For the text-containing cell, return its midpoint in (x, y) coordinate format. 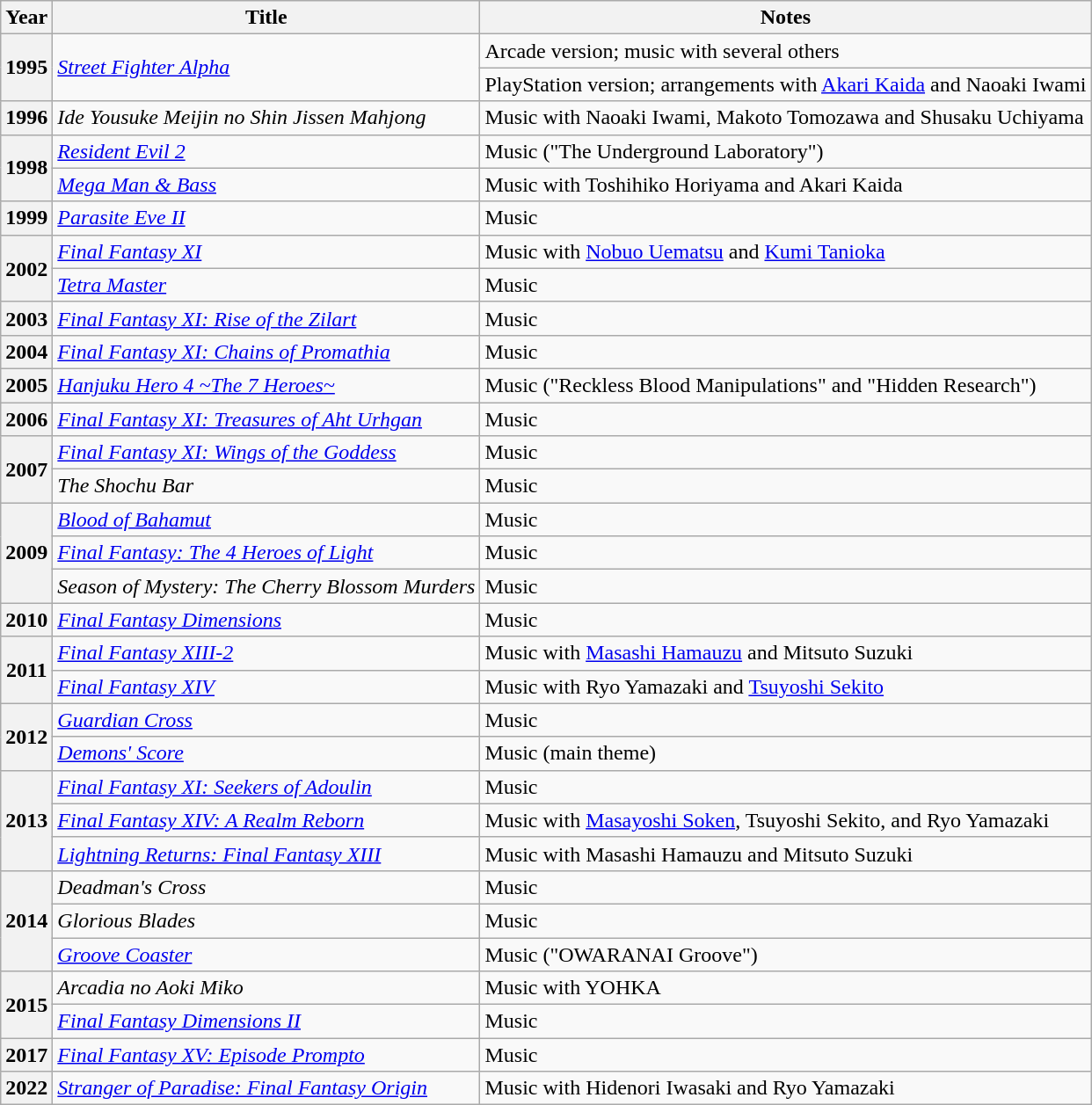
1996 (26, 118)
Parasite Eve II (266, 218)
Music with YOHKA (786, 988)
Title (266, 18)
2013 (26, 820)
Final Fantasy XI (266, 251)
Music ("OWARANAI Groove") (786, 954)
Music ("Reckless Blood Manipulations" and "Hidden Research") (786, 385)
Notes (786, 18)
Music with Toshihiko Horiyama and Akari Kaida (786, 185)
Music with Nobuo Uematsu and Kumi Tanioka (786, 251)
Season of Mystery: The Cherry Blossom Murders (266, 586)
The Shochu Bar (266, 486)
Final Fantasy XI: Seekers of Adoulin (266, 787)
2022 (26, 1088)
1995 (26, 68)
Street Fighter Alpha (266, 68)
Final Fantasy XIII-2 (266, 653)
1998 (26, 168)
Music with Masayoshi Soken, Tsuyoshi Sekito, and Ryo Yamazaki (786, 820)
2011 (26, 670)
Glorious Blades (266, 920)
2015 (26, 1005)
Ide Yousuke Meijin no Shin Jissen Mahjong (266, 118)
2014 (26, 920)
Arcadia no Aoki Miko (266, 988)
2010 (26, 620)
Final Fantasy XI: Chains of Promathia (266, 352)
2005 (26, 385)
Final Fantasy XI: Treasures of Aht Urhgan (266, 419)
Resident Evil 2 (266, 151)
Blood of Bahamut (266, 520)
2009 (26, 553)
Final Fantasy XIV: A Realm Reborn (266, 820)
Music (main theme) (786, 753)
Final Fantasy XI: Rise of the Zilart (266, 318)
Final Fantasy XIV (266, 687)
PlayStation version; arrangements with Akari Kaida and Naoaki Iwami (786, 84)
Music ("The Underground Laboratory") (786, 151)
2007 (26, 469)
Final Fantasy Dimensions II (266, 1021)
Mega Man & Bass (266, 185)
2017 (26, 1055)
Groove Coaster (266, 954)
Final Fantasy: The 4 Heroes of Light (266, 553)
Tetra Master (266, 285)
2006 (26, 419)
Deadman's Cross (266, 887)
Music with Naoaki Iwami, Makoto Tomozawa and Shusaku Uchiyama (786, 118)
Demons' Score (266, 753)
Final Fantasy XI: Wings of the Goddess (266, 453)
Music with Ryo Yamazaki and Tsuyoshi Sekito (786, 687)
Arcade version; music with several others (786, 51)
1999 (26, 218)
Guardian Cross (266, 720)
2004 (26, 352)
Stranger of Paradise: Final Fantasy Origin (266, 1088)
2003 (26, 318)
Hanjuku Hero 4 ~The 7 Heroes~ (266, 385)
Music with Hidenori Iwasaki and Ryo Yamazaki (786, 1088)
Final Fantasy XV: Episode Prompto (266, 1055)
Final Fantasy Dimensions (266, 620)
2012 (26, 737)
Lightning Returns: Final Fantasy XIII (266, 854)
Year (26, 18)
2002 (26, 268)
